Scan for the cell matching the given text and deliver its (x, y) coordinate at center. 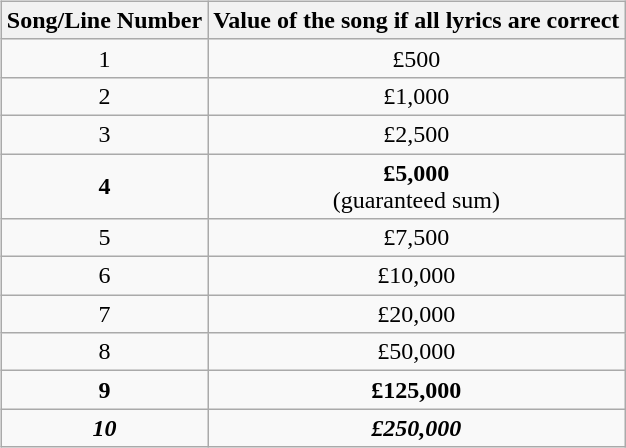
£5,000(guaranteed sum) (416, 186)
6 (104, 276)
5 (104, 238)
3 (104, 134)
£250,000 (416, 428)
10 (104, 428)
£50,000 (416, 352)
Value of the song if all lyrics are correct (416, 20)
£7,500 (416, 238)
£125,000 (416, 390)
£20,000 (416, 314)
Song/Line Number (104, 20)
8 (104, 352)
£500 (416, 58)
£10,000 (416, 276)
4 (104, 186)
7 (104, 314)
1 (104, 58)
2 (104, 96)
£1,000 (416, 96)
£2,500 (416, 134)
9 (104, 390)
